Pinpoint the cell where the given text exists, returning its [X, Y] midpoint coordinate. 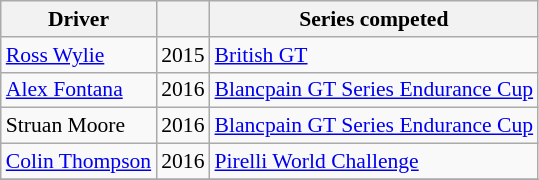
Colin Thompson [78, 162]
Driver [78, 19]
Ross Wylie [78, 55]
British GT [374, 55]
Struan Moore [78, 126]
Series competed [374, 19]
Pirelli World Challenge [374, 162]
2015 [182, 55]
Alex Fontana [78, 90]
